Search for the cell housing the specified text and yield its [x, y] center coordinate. 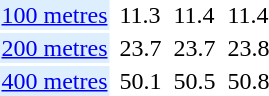
11.4 [194, 15]
50.1 [140, 81]
50.5 [194, 81]
200 metres [54, 48]
11.3 [140, 15]
100 metres [54, 15]
400 metres [54, 81]
